Capture the cell that displays the provided text and extract its (x, y) central coordinate. 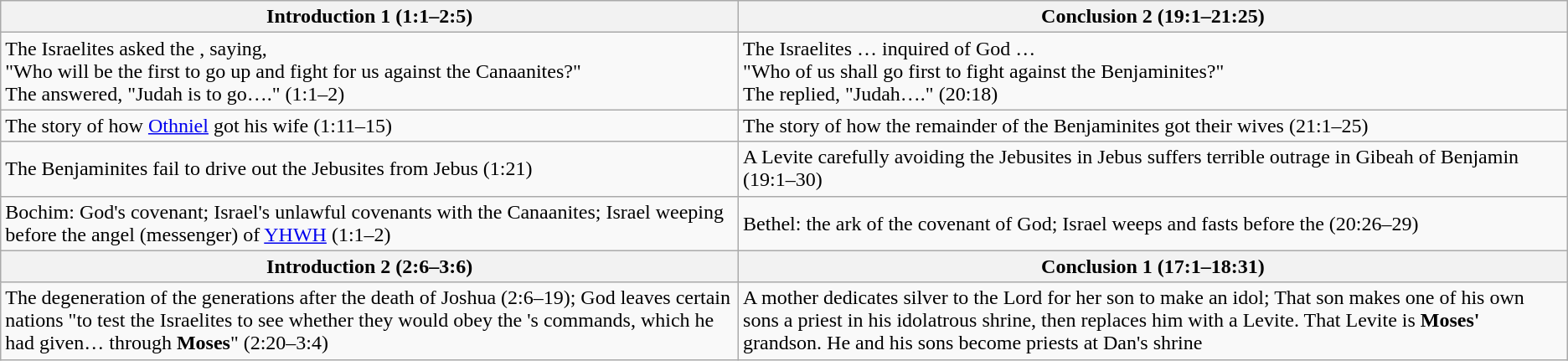
Bochim: God's covenant; Israel's unlawful covenants with the Canaanites; Israel weeping before the angel (messenger) of YHWH (1:1–2) (370, 223)
A Levite carefully avoiding the Jebusites in Jebus suffers terrible outrage in Gibeah of Benjamin (19:1–30) (1153, 169)
Bethel: the ark of the covenant of God; Israel weeps and fasts before the (20:26–29) (1153, 223)
The Israelites asked the , saying,"Who will be the first to go up and fight for us against the Canaanites?"The answered, "Judah is to go…." (1:1–2) (370, 71)
Introduction 1 (1:1–2:5) (370, 17)
Introduction 2 (2:6–3:6) (370, 266)
The Benjaminites fail to drive out the Jebusites from Jebus (1:21) (370, 169)
Conclusion 1 (17:1–18:31) (1153, 266)
Conclusion 2 (19:1–21:25) (1153, 17)
The story of how Othniel got his wife (1:11–15) (370, 126)
The story of how the remainder of the Benjaminites got their wives (21:1–25) (1153, 126)
The Israelites … inquired of God …"Who of us shall go first to fight against the Benjaminites?"The replied, "Judah…." (20:18) (1153, 71)
